Return the (x, y) coordinate for the center point of the cell that contains the specified text.  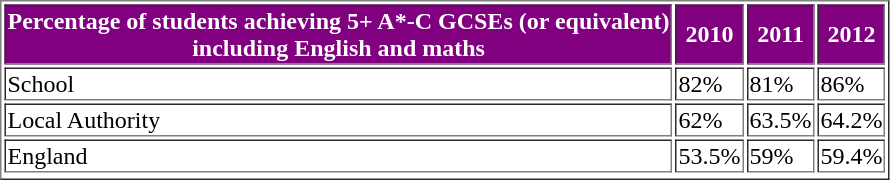
86% (852, 84)
England (338, 156)
Local Authority (338, 120)
School (338, 84)
63.5% (781, 120)
82% (710, 84)
59.4% (852, 156)
64.2% (852, 120)
2012 (852, 34)
62% (710, 120)
81% (781, 84)
2011 (781, 34)
2010 (710, 34)
53.5% (710, 156)
59% (781, 156)
Percentage of students achieving 5+ A*-C GCSEs (or equivalent)including English and maths (338, 34)
